Locate the cell with the specified text and output its [X, Y] center coordinate. 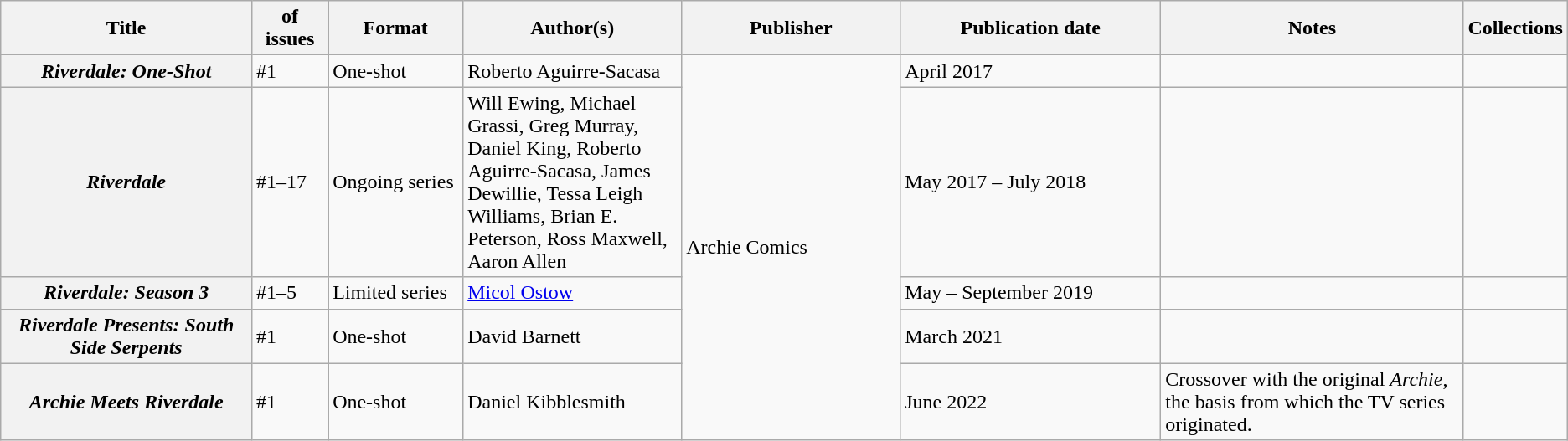
#1–5 [290, 293]
of issues [290, 28]
May – September 2019 [1030, 293]
Roberto Aguirre-Sacasa [573, 71]
Title [126, 28]
David Barnett [573, 336]
Publication date [1030, 28]
Riverdale: Season 3 [126, 293]
Riverdale Presents: South Side Serpents [126, 336]
Publisher [791, 28]
Archie Comics [791, 248]
April 2017 [1030, 71]
June 2022 [1030, 402]
Riverdale [126, 182]
Limited series [395, 293]
Ongoing series [395, 182]
Micol Ostow [573, 293]
Daniel Kibblesmith [573, 402]
Archie Meets Riverdale [126, 402]
Author(s) [573, 28]
Crossover with the original Archie, the basis from which the TV series originated. [1312, 402]
Format [395, 28]
Collections [1515, 28]
March 2021 [1030, 336]
#1–17 [290, 182]
Riverdale: One-Shot [126, 71]
May 2017 – July 2018 [1030, 182]
Notes [1312, 28]
